From the cell containing the given text, extract its center point as (x, y) coordinate. 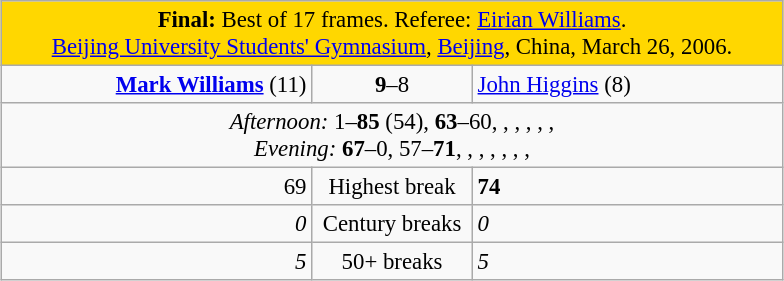
Mark Williams (11) (156, 85)
74 (628, 187)
Afternoon: 1–85 (54), 63–60, , , , , , Evening: 67–0, 57–71, , , , , , , (392, 136)
Highest break (392, 187)
69 (156, 187)
50+ breaks (392, 262)
Final: Best of 17 frames. Referee: Eirian Williams.Beijing University Students' Gymnasium, Beijing, China, March 26, 2006. (392, 34)
Century breaks (392, 224)
John Higgins (8) (628, 85)
9–8 (392, 85)
